Provide the [x, y] coordinate of the cell's center where the given text is located.  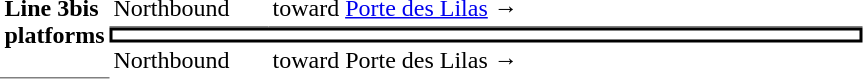
Northbound [188, 60]
toward Porte des Lilas → [565, 60]
